Provide the (x, y) coordinate of the cell's center where the given text is located.  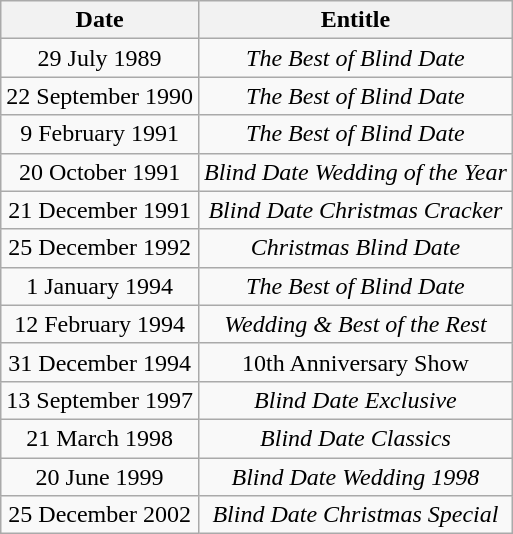
20 June 1999 (100, 477)
31 December 1994 (100, 362)
Entitle (355, 20)
Wedding & Best of the Rest (355, 324)
13 September 1997 (100, 400)
10th Anniversary Show (355, 362)
Blind Date Wedding 1998 (355, 477)
25 December 2002 (100, 515)
Blind Date Exclusive (355, 400)
1 January 1994 (100, 286)
20 October 1991 (100, 172)
Blind Date Classics (355, 438)
Blind Date Christmas Cracker (355, 210)
Date (100, 20)
29 July 1989 (100, 58)
Blind Date Christmas Special (355, 515)
12 February 1994 (100, 324)
21 March 1998 (100, 438)
Blind Date Wedding of the Year (355, 172)
22 September 1990 (100, 96)
9 February 1991 (100, 134)
21 December 1991 (100, 210)
25 December 1992 (100, 248)
Christmas Blind Date (355, 248)
